Capture the cell that displays the provided text and extract its [X, Y] central coordinate. 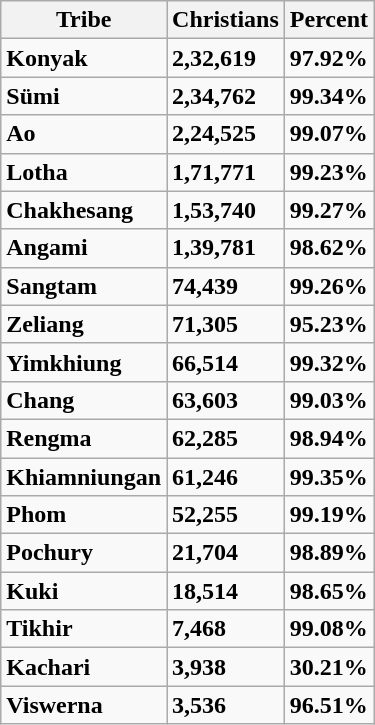
1,71,771 [226, 172]
99.23% [328, 172]
Tikhir [84, 629]
2,32,619 [226, 58]
21,704 [226, 553]
Chang [84, 400]
97.92% [328, 58]
99.19% [328, 515]
7,468 [226, 629]
Kachari [84, 667]
98.65% [328, 591]
98.89% [328, 553]
99.07% [328, 134]
18,514 [226, 591]
61,246 [226, 477]
52,255 [226, 515]
95.23% [328, 324]
99.08% [328, 629]
Phom [84, 515]
Angami [84, 248]
2,24,525 [226, 134]
Christians [226, 20]
99.35% [328, 477]
3,938 [226, 667]
Yimkhiung [84, 362]
99.26% [328, 286]
96.51% [328, 705]
Pochury [84, 553]
Rengma [84, 438]
99.32% [328, 362]
2,34,762 [226, 96]
Kuki [84, 591]
99.34% [328, 96]
Sangtam [84, 286]
Percent [328, 20]
99.27% [328, 210]
98.62% [328, 248]
Ao [84, 134]
30.21% [328, 667]
Chakhesang [84, 210]
99.03% [328, 400]
98.94% [328, 438]
1,53,740 [226, 210]
1,39,781 [226, 248]
Lotha [84, 172]
Tribe [84, 20]
Khiamniungan [84, 477]
Zeliang [84, 324]
63,603 [226, 400]
Sümi [84, 96]
71,305 [226, 324]
Konyak [84, 58]
74,439 [226, 286]
3,536 [226, 705]
Viswerna [84, 705]
66,514 [226, 362]
62,285 [226, 438]
